Return the (X, Y) coordinate for the center point of the cell that contains the specified text.  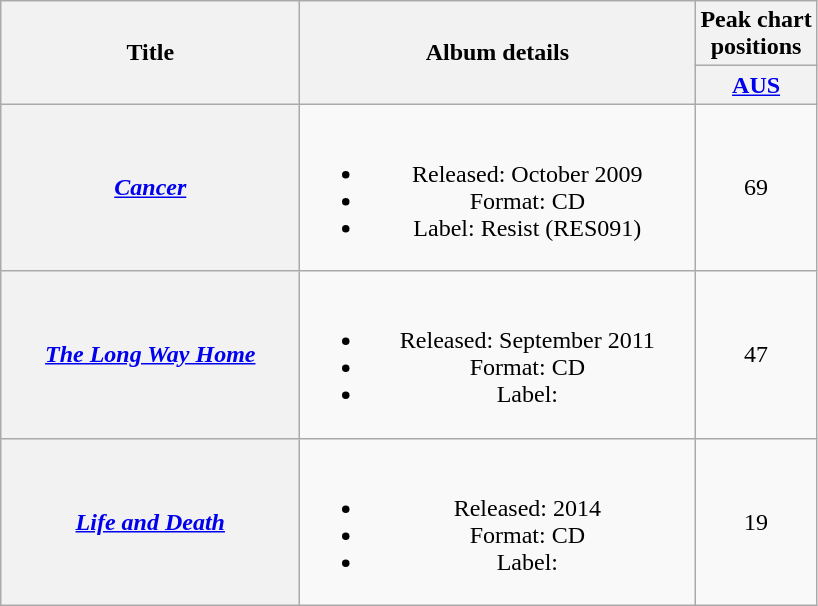
47 (756, 354)
Released: September 2011Format: CDLabel: (498, 354)
Cancer (150, 188)
Released: October 2009Format: CDLabel: Resist (RES091) (498, 188)
Released: 2014Format: CDLabel: (498, 522)
The Long Way Home (150, 354)
Album details (498, 52)
Peak chartpositions (756, 34)
69 (756, 188)
19 (756, 522)
Life and Death (150, 522)
AUS (756, 85)
Title (150, 52)
